For the text-containing cell, return its midpoint in (X, Y) coordinate format. 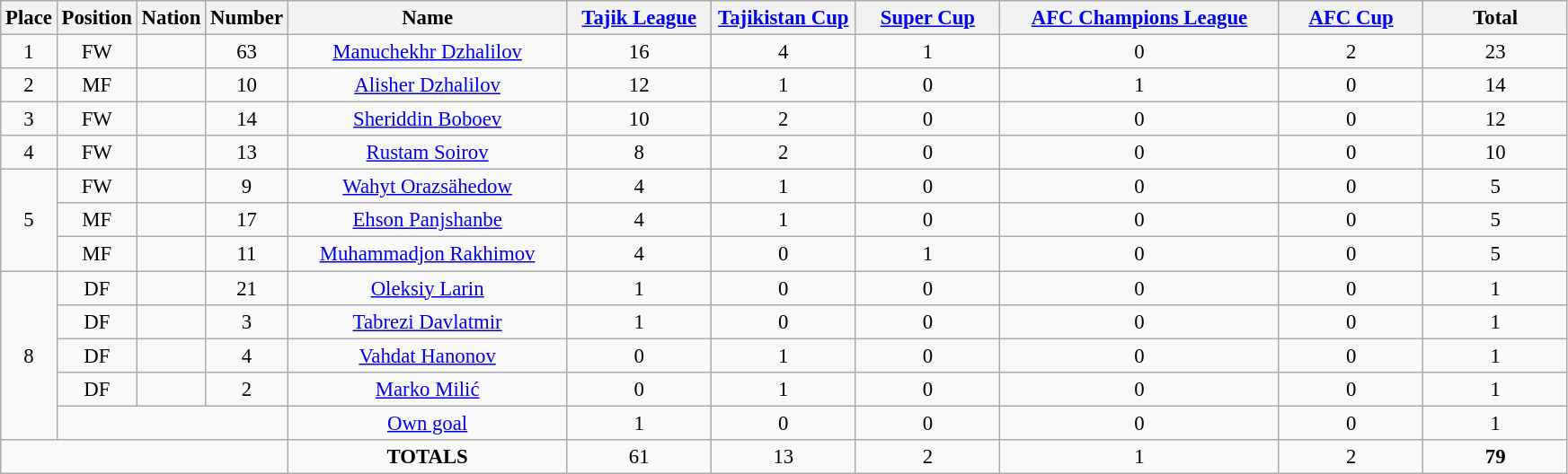
11 (247, 254)
63 (247, 52)
Name (428, 18)
Position (97, 18)
Sheriddin Boboev (428, 119)
Tabrezi Davlatmir (428, 321)
Manuchekhr Dzhalilov (428, 52)
AFC Cup (1351, 18)
16 (640, 52)
Place (29, 18)
Number (247, 18)
Vahdat Hanonov (428, 355)
Tajikistan Cup (784, 18)
Wahyt Orazsähedow (428, 187)
Tajik League (640, 18)
Marko Milić (428, 389)
Muhammadjon Rakhimov (428, 254)
Total (1495, 18)
9 (247, 187)
Super Cup (927, 18)
Nation (171, 18)
17 (247, 220)
21 (247, 288)
Alisher Dzhalilov (428, 85)
23 (1495, 52)
Rustam Soirov (428, 153)
TOTALS (428, 457)
79 (1495, 457)
Own goal (428, 423)
Oleksiy Larin (428, 288)
61 (640, 457)
Ehson Panjshanbe (428, 220)
AFC Champions League (1139, 18)
